Scan for the cell matching the given text and deliver its (X, Y) coordinate at center. 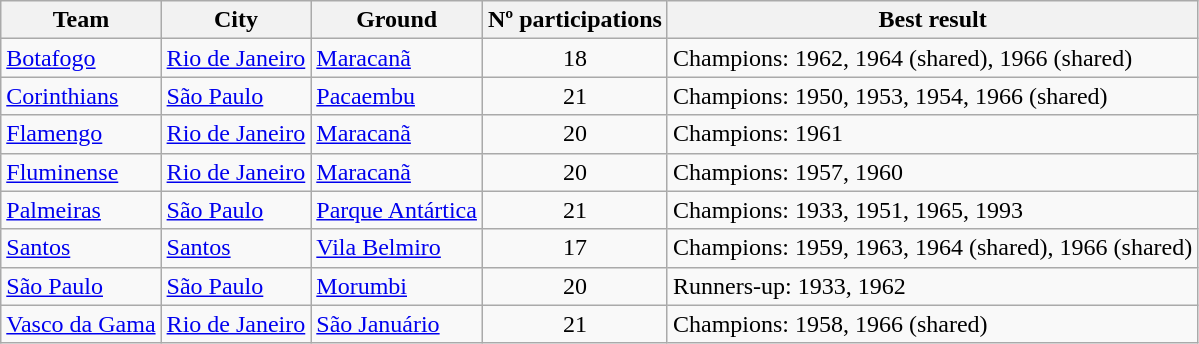
Runners-up: 1933, 1962 (932, 286)
Palmeiras (81, 210)
17 (574, 248)
Vila Belmiro (397, 248)
Corinthians (81, 96)
Flamengo (81, 134)
Champions: 1950, 1953, 1954, 1966 (shared) (932, 96)
Pacaembu (397, 96)
Ground (397, 20)
Champions: 1959, 1963, 1964 (shared), 1966 (shared) (932, 248)
Morumbi (397, 286)
City (236, 20)
Best result (932, 20)
Champions: 1962, 1964 (shared), 1966 (shared) (932, 58)
Fluminense (81, 172)
18 (574, 58)
Champions: 1961 (932, 134)
Botafogo (81, 58)
Champions: 1958, 1966 (shared) (932, 324)
Nº participations (574, 20)
São Januário (397, 324)
Champions: 1933, 1951, 1965, 1993 (932, 210)
Champions: 1957, 1960 (932, 172)
Vasco da Gama (81, 324)
Team (81, 20)
Parque Antártica (397, 210)
